Capture the cell that displays the provided text and extract its [X, Y] central coordinate. 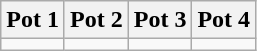
Pot 2 [96, 20]
Pot 4 [224, 20]
Pot 3 [160, 20]
Pot 1 [33, 20]
